Capture the cell that displays the provided text and extract its (x, y) central coordinate. 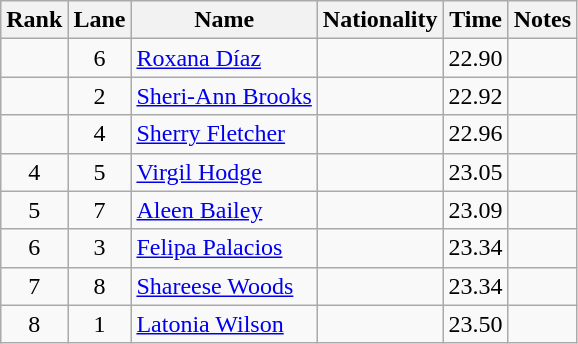
Aleen Bailey (224, 210)
Virgil Hodge (224, 172)
Lane (100, 20)
23.05 (476, 172)
Notes (542, 20)
22.92 (476, 96)
Rank (34, 20)
22.90 (476, 58)
Roxana Díaz (224, 58)
Sherry Fletcher (224, 134)
23.09 (476, 210)
2 (100, 96)
Name (224, 20)
3 (100, 248)
Shareese Woods (224, 286)
Sheri-Ann Brooks (224, 96)
Nationality (380, 20)
22.96 (476, 134)
Felipa Palacios (224, 248)
Latonia Wilson (224, 324)
1 (100, 324)
23.50 (476, 324)
Time (476, 20)
